For the text-containing cell, return its midpoint in (x, y) coordinate format. 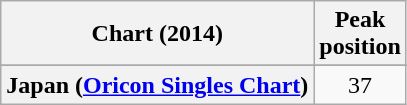
Japan (Oricon Singles Chart) (158, 85)
Chart (2014) (158, 34)
37 (360, 85)
Peakposition (360, 34)
